Scan for the cell matching the given text and deliver its [x, y] coordinate at center. 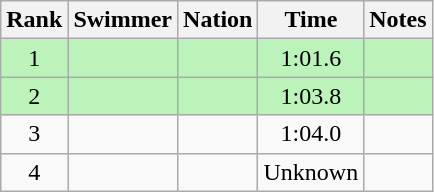
Notes [398, 20]
1 [34, 58]
3 [34, 134]
Swimmer [123, 20]
4 [34, 172]
2 [34, 96]
Time [311, 20]
Unknown [311, 172]
Nation [218, 20]
1:04.0 [311, 134]
Rank [34, 20]
1:03.8 [311, 96]
1:01.6 [311, 58]
